From the cell containing the given text, extract its center point as [x, y] coordinate. 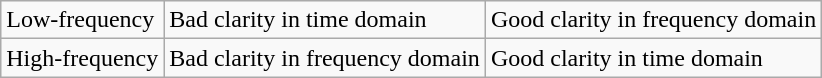
Good clarity in frequency domain [653, 20]
Low-frequency [82, 20]
Bad clarity in frequency domain [325, 58]
High-frequency [82, 58]
Bad clarity in time domain [325, 20]
Good clarity in time domain [653, 58]
